From the cell containing the given text, extract its center point as (X, Y) coordinate. 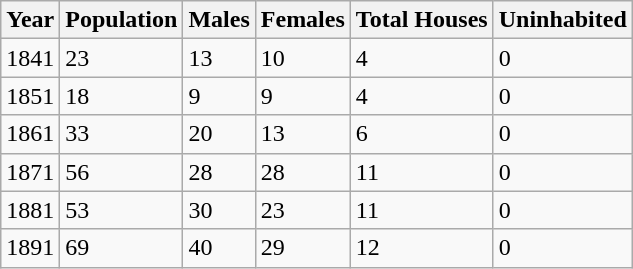
Year (30, 20)
Females (302, 20)
1841 (30, 58)
1891 (30, 248)
29 (302, 248)
1861 (30, 134)
56 (122, 172)
1871 (30, 172)
30 (219, 210)
1881 (30, 210)
69 (122, 248)
Uninhabited (562, 20)
53 (122, 210)
6 (422, 134)
33 (122, 134)
40 (219, 248)
Total Houses (422, 20)
Population (122, 20)
20 (219, 134)
Males (219, 20)
1851 (30, 96)
10 (302, 58)
18 (122, 96)
12 (422, 248)
